Extract the (X, Y) coordinate from the center of the cell holding the provided text.  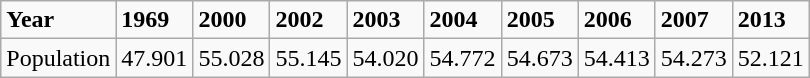
55.145 (308, 58)
2003 (386, 20)
2005 (540, 20)
2013 (770, 20)
55.028 (232, 58)
1969 (154, 20)
54.673 (540, 58)
54.413 (616, 58)
52.121 (770, 58)
2004 (462, 20)
54.020 (386, 58)
54.273 (694, 58)
2006 (616, 20)
2002 (308, 20)
2000 (232, 20)
47.901 (154, 58)
2007 (694, 20)
54.772 (462, 58)
Year (58, 20)
Population (58, 58)
